Return the [x, y] coordinate for the center point of the cell that contains the specified text.  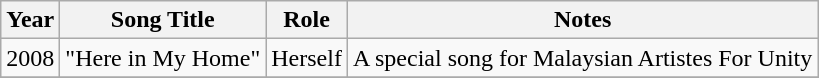
Herself [307, 58]
"Here in My Home" [163, 58]
A special song for Malaysian Artistes For Unity [582, 58]
2008 [30, 58]
Role [307, 20]
Song Title [163, 20]
Year [30, 20]
Notes [582, 20]
